Find where the given text appears and provide that cell's center as (X, Y) coordinate. 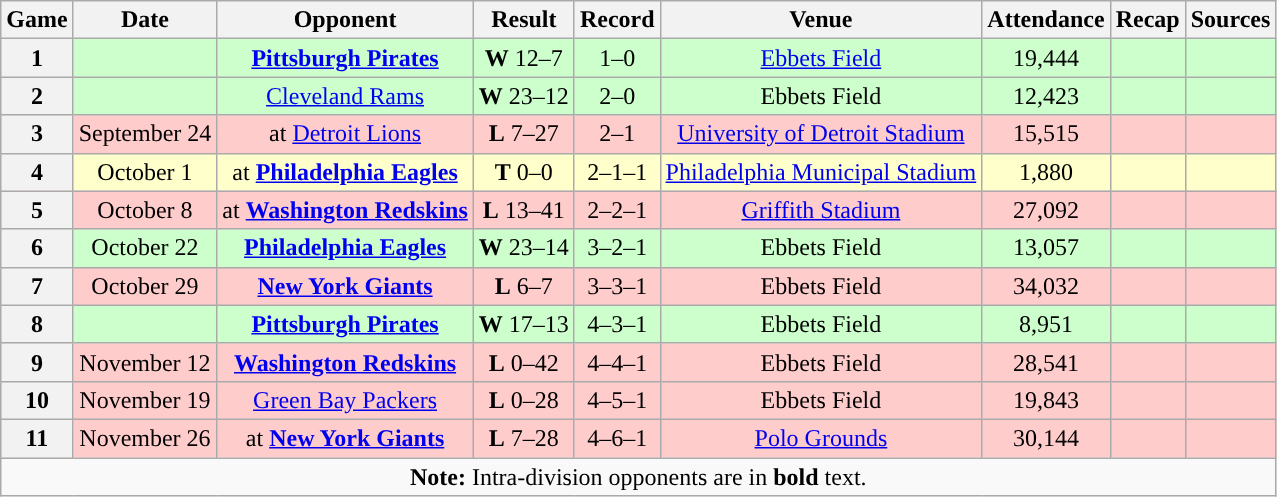
2–0 (617, 96)
L 6–7 (524, 286)
28,541 (1046, 362)
2–1–1 (617, 172)
Game (37, 20)
Recap (1148, 20)
Note: Intra-division opponents are in bold text. (638, 477)
15,515 (1046, 134)
Result (524, 20)
November 19 (145, 400)
11 (37, 438)
2–1 (617, 134)
W 23–14 (524, 248)
L 7–28 (524, 438)
at New York Giants (345, 438)
9 (37, 362)
at Washington Redskins (345, 210)
October 8 (145, 210)
Griffith Stadium (821, 210)
19,843 (1046, 400)
1–0 (617, 58)
T 0–0 (524, 172)
Attendance (1046, 20)
2 (37, 96)
October 29 (145, 286)
Green Bay Packers (345, 400)
30,144 (1046, 438)
Venue (821, 20)
Sources (1230, 20)
at Detroit Lions (345, 134)
7 (37, 286)
L 0–42 (524, 362)
W 23–12 (524, 96)
October 1 (145, 172)
at Philadelphia Eagles (345, 172)
4 (37, 172)
Philadelphia Municipal Stadium (821, 172)
October 22 (145, 248)
Record (617, 20)
2–2–1 (617, 210)
27,092 (1046, 210)
13,057 (1046, 248)
Washington Redskins (345, 362)
4–6–1 (617, 438)
Date (145, 20)
10 (37, 400)
8 (37, 324)
W 17–13 (524, 324)
12,423 (1046, 96)
3–2–1 (617, 248)
3–3–1 (617, 286)
L 7–27 (524, 134)
4–4–1 (617, 362)
1 (37, 58)
W 12–7 (524, 58)
University of Detroit Stadium (821, 134)
1,880 (1046, 172)
November 26 (145, 438)
Polo Grounds (821, 438)
4–5–1 (617, 400)
5 (37, 210)
Cleveland Rams (345, 96)
Philadelphia Eagles (345, 248)
Opponent (345, 20)
New York Giants (345, 286)
4–3–1 (617, 324)
September 24 (145, 134)
3 (37, 134)
November 12 (145, 362)
L 0–28 (524, 400)
34,032 (1046, 286)
8,951 (1046, 324)
6 (37, 248)
19,444 (1046, 58)
L 13–41 (524, 210)
